Return the [x, y] coordinate for the center point of the cell that contains the specified text.  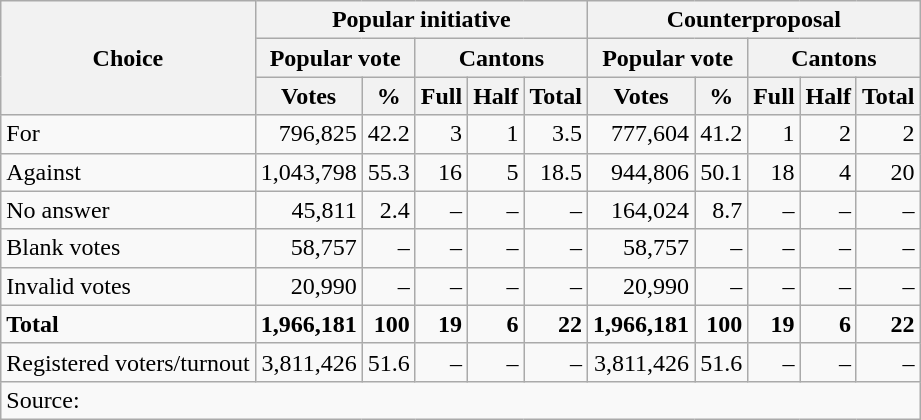
Popular initiative [421, 20]
3 [441, 134]
796,825 [308, 134]
Counterproposal [754, 20]
55.3 [388, 172]
Blank votes [128, 248]
8.7 [722, 210]
50.1 [722, 172]
45,811 [308, 210]
Choice [128, 58]
164,024 [642, 210]
3.5 [556, 134]
4 [828, 172]
Registered voters/turnout [128, 362]
18.5 [556, 172]
18 [774, 172]
Invalid votes [128, 286]
944,806 [642, 172]
No answer [128, 210]
For [128, 134]
42.2 [388, 134]
41.2 [722, 134]
1,043,798 [308, 172]
2.4 [388, 210]
20 [888, 172]
777,604 [642, 134]
16 [441, 172]
Against [128, 172]
Source: [460, 400]
5 [496, 172]
